For the text-containing cell, return its midpoint in [x, y] coordinate format. 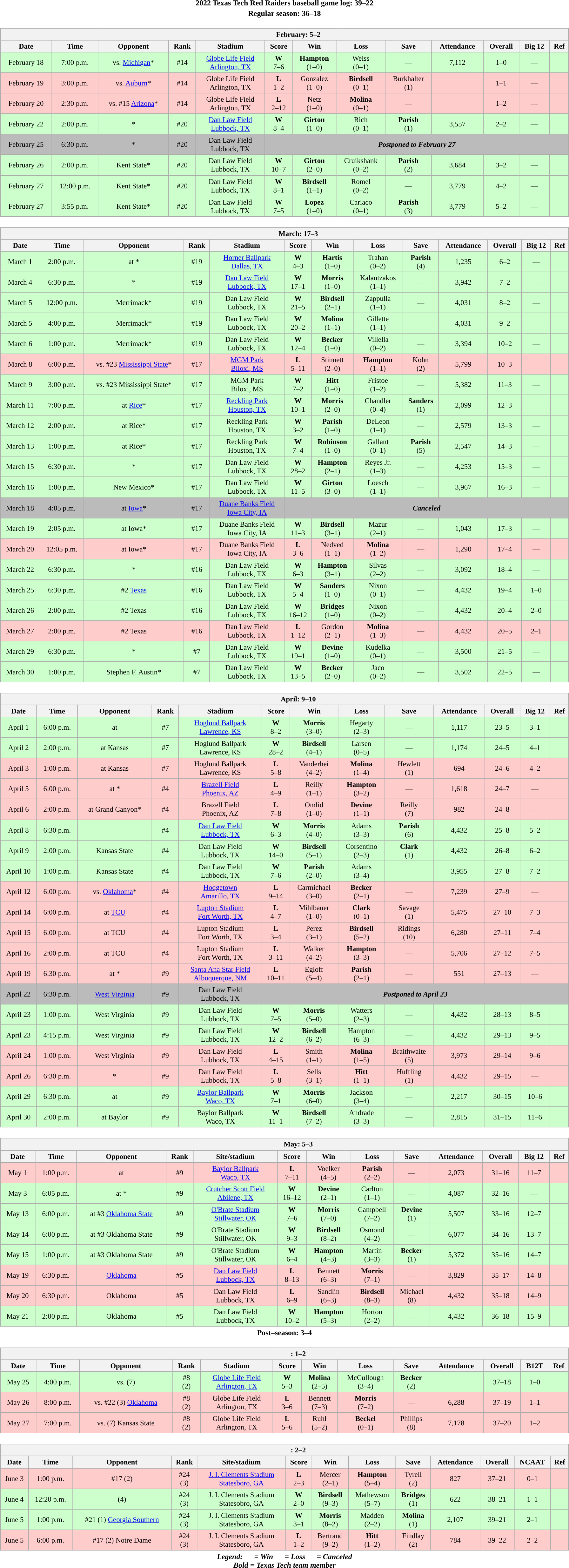
May 15 [18, 1255]
31–15 [502, 1117]
April 9 [18, 851]
Kohn(2) [420, 364]
L3–11 [276, 953]
27–11 [502, 933]
1,117 [459, 727]
Molina(0–1) [361, 104]
W11–5 [298, 487]
March 27 [20, 631]
vs. Oklahoma* [115, 891]
February 26 [26, 165]
Clark(1) [409, 851]
2–0 [536, 611]
W12–2 [276, 1035]
at Grand Canyon* [115, 809]
11–7 [534, 1173]
2,547 [463, 446]
17–3 [505, 529]
Girton(3–0) [332, 487]
Mazur(2–1) [378, 529]
Mathewson(5–7) [372, 1499]
27–12 [502, 953]
Bennett(6–3) [328, 1275]
Birdsell(2–1) [332, 302]
February 18 [26, 62]
Walker(4–2) [314, 953]
March: 17–3 [284, 233]
W19–1 [298, 651]
Hampton(3–1) [332, 569]
L6–9 [292, 1295]
#17 (2) [122, 1478]
Hampton(1–0) [314, 62]
W21–5 [298, 302]
Hegarty(2–3) [361, 727]
May 27 [18, 1423]
April 15 [18, 933]
13–7 [534, 1234]
Omlid(1–0) [314, 809]
9–6 [535, 1056]
Nixon(0–1) [378, 590]
Birdsell(0–1) [361, 83]
Hewlett(1) [409, 768]
May 19 [18, 1275]
W3–2 [298, 426]
Stephen F. Austin* [134, 672]
vs. Michigan* [133, 62]
W9–3 [292, 1234]
Phillips(8) [411, 1423]
vs. (7) Kansas State [126, 1423]
Campbell(7–2) [372, 1213]
Carmichael(3–0) [314, 891]
Molina(1–5) [361, 1056]
at Baylor [115, 1117]
14–7 [534, 1255]
Burkhalter(1) [408, 83]
4–1 [535, 748]
3,500 [463, 651]
March 20 [20, 549]
18–4 [505, 569]
April 26 [18, 1076]
Postponed to April 23 [415, 994]
March 22 [20, 569]
2:05 p.m. [62, 529]
Silvas(2–2) [378, 569]
Reilly(1–1) [314, 789]
Molina(1–1) [332, 323]
Rich(0–1) [361, 124]
W11–3 [298, 529]
34–16 [500, 1234]
38–21 [497, 1499]
4:15 p.m. [57, 1035]
Martin(3–3) [372, 1255]
Bridges(1) [413, 1499]
Clark(0–1) [361, 912]
15–3 [505, 467]
Mihlbauer(1–0) [314, 912]
Devine(1–1) [361, 809]
5,475 [459, 912]
Parish(1) [408, 124]
Hitt(1–1) [361, 1076]
Birdsell(5–1) [314, 851]
L3–4 [276, 933]
L8–13 [292, 1275]
3,973 [459, 1056]
39–22 [497, 1540]
April 24 [18, 1056]
5,799 [463, 364]
35–16 [500, 1255]
Parish(2–1) [361, 973]
3–1 [535, 727]
2,099 [463, 405]
March 16 [20, 487]
Reyes Jr.(1–3) [378, 467]
L9–14 [276, 891]
Hampton(5–3) [328, 1316]
April 12 [18, 891]
Tyrell(2) [413, 1478]
Birdsell(5–2) [361, 933]
Parish(6) [409, 830]
33–16 [500, 1213]
W14–0 [276, 851]
Jaco(0–2) [378, 672]
3,942 [463, 282]
W4–3 [298, 262]
784 [455, 1540]
Bennett(7–3) [319, 1403]
Larsen(0–5) [361, 748]
Savage(1) [409, 912]
Ruhl(5–2) [319, 1423]
16–3 [505, 487]
622 [455, 1499]
Nixon(0–2) [378, 611]
12–3 [505, 405]
3:55 p.m. [75, 206]
Parish(4) [420, 262]
6,077 [456, 1234]
694 [459, 768]
New Mexico* [134, 487]
7,178 [456, 1423]
3,955 [459, 871]
Gordon(2–1) [332, 631]
Hampton(1–1) [378, 364]
Birdsell(8–2) [328, 1234]
Postponed to February 27 [417, 145]
17–4 [505, 549]
6,280 [459, 933]
L4–7 [276, 912]
April 14 [18, 912]
Birdsell(8–3) [372, 1295]
15–9 [534, 1316]
Carlton(1–1) [372, 1193]
J. I. Clements StadiumStatesobro, GA [241, 1499]
W17–1 [298, 282]
Birdsell(3–1) [332, 529]
29–14 [502, 1056]
Bertrand(9–2) [330, 1540]
Gillette(1–1) [378, 323]
827 [455, 1478]
March 19 [20, 529]
Sanders(1–0) [332, 590]
Chandler(0–4) [378, 405]
Morris(7–1) [372, 1275]
April 30 [18, 1117]
14–8 [534, 1275]
March 18 [20, 508]
Morris(4–0) [314, 830]
Corsentino(2–3) [361, 851]
Hampton(4–3) [328, 1255]
7–4 [535, 933]
W2–0 [298, 1499]
W13–5 [298, 672]
1,043 [463, 529]
2,073 [456, 1173]
Netz(1–0) [314, 104]
March 8 [20, 364]
26–8 [502, 851]
Villella(0–2) [378, 344]
Hampton(3–3) [361, 953]
L4–15 [276, 1056]
Molina(2–5) [319, 1382]
39–21 [497, 1520]
L7–11 [292, 1173]
Hitt(1–2) [372, 1540]
27–8 [502, 871]
Michael(8) [412, 1295]
Egloff(5–4) [314, 973]
May 13 [18, 1213]
March 6 [20, 344]
3,092 [463, 569]
Morris(2–0) [332, 405]
14–3 [505, 446]
Kudelka(0–1) [378, 651]
5,372 [456, 1255]
Molina(1–3) [378, 631]
Hampton(3–2) [361, 789]
Watters(2–3) [361, 1015]
Stinnett(2–0) [332, 364]
13–3 [505, 426]
Devine(2–1) [328, 1193]
W8–1 [279, 186]
Adams(3–4) [361, 871]
B12T [535, 1366]
May 14 [18, 1234]
5,382 [463, 384]
3,684 [457, 165]
May 26 [18, 1403]
April 6 [18, 809]
April 19 [18, 973]
March 12 [20, 426]
April: 9–10 [284, 699]
28–13 [502, 1015]
Devine(1–0) [332, 651]
7,112 [457, 62]
Huffling(1) [409, 1076]
Gallant(0–1) [378, 446]
Weiss(0–1) [361, 62]
Robinson(1–0) [332, 446]
April 29 [18, 1097]
24–6 [502, 768]
9–5 [535, 1035]
Findlay(2) [413, 1540]
12:20 p.m. [50, 1499]
23–5 [502, 727]
NCAAT [532, 1462]
3,967 [463, 487]
L5–11 [298, 364]
L10–11 [276, 973]
Birdsell(4–1) [314, 748]
Hitt(1–0) [332, 384]
Zappulla(1–1) [378, 302]
(4) [122, 1499]
DeLeon(1–1) [378, 426]
Parish(3) [408, 206]
Crutcher Scott FieldAbilene, TX [236, 1193]
W6–4 [292, 1255]
W7–1 [276, 1097]
April 8 [18, 830]
3,394 [463, 344]
982 [459, 809]
10–2 [505, 344]
May 3 [18, 1193]
Reilly(7) [409, 809]
6:05 p.m. [56, 1193]
Parish(2–0) [314, 871]
April 16 [18, 953]
24–8 [502, 809]
20–4 [505, 611]
Devine(1) [412, 1213]
W7–4 [298, 446]
Smith(1–1) [314, 1056]
1,290 [463, 549]
McCullough(3–4) [365, 1382]
Mercer(2–1) [330, 1478]
Birdsell(9–3) [330, 1499]
Perez(3–1) [314, 933]
March 30 [20, 672]
1,618 [459, 789]
Osmond(4–2) [372, 1234]
vs. #15 Arizona* [133, 104]
Morris(7–2) [365, 1403]
W20–2 [298, 323]
#21 (1) Georgia Southern [122, 1520]
1,235 [463, 262]
Morris(3–0) [314, 727]
35–17 [500, 1275]
June 3 [15, 1478]
12:05 p.m. [62, 549]
May 21 [18, 1316]
March 9 [20, 384]
27–10 [502, 912]
6,288 [456, 1403]
Cariaco(0–1) [361, 206]
9–2 [505, 323]
27–13 [502, 973]
L5–6 [287, 1423]
L2–12 [279, 104]
W10–2 [292, 1316]
8–5 [535, 1015]
Molina(1) [413, 1520]
Morris(5–0) [314, 1015]
32–16 [500, 1193]
2,579 [463, 426]
Molina(1–4) [361, 768]
37–21 [497, 1478]
Vanderhei(4–2) [314, 768]
Andrade(3–3) [361, 1117]
March 25 [20, 590]
20–5 [505, 631]
2,217 [459, 1097]
Morris(6–0) [314, 1097]
Nedved(1–1) [332, 549]
May 1 [18, 1173]
L7–8 [276, 809]
7,239 [459, 891]
W7–2 [298, 384]
Santa Ana Star FieldAlbuquerque, NM [220, 973]
Morris(1–0) [332, 282]
3–2 [501, 165]
April 3 [18, 768]
Madden(2–2) [372, 1520]
W5–4 [298, 590]
Morris(7–0) [328, 1213]
Sells(3–1) [314, 1076]
Parish(1–0) [332, 426]
Birdsell(1–1) [314, 186]
Horton(2–2) [372, 1316]
W3–1 [298, 1520]
L1–12 [298, 631]
21–5 [505, 651]
February 20 [26, 104]
February 25 [26, 145]
Horner BallparkDallas, TX [247, 262]
Parish(2–2) [372, 1173]
36–18 [500, 1316]
Lopez(1–0) [314, 206]
Girton(1–0) [314, 124]
March 11 [20, 405]
8:00 p.m. [58, 1403]
Birdsell(6–2) [314, 1035]
29–13 [502, 1035]
7–5 [535, 953]
W11–1 [276, 1117]
30–15 [502, 1097]
5,507 [456, 1213]
May 25 [18, 1382]
Fristoe(1–2) [378, 384]
551 [459, 973]
25–8 [502, 830]
February 19 [26, 83]
W10–7 [279, 165]
: 1–2 [284, 1354]
Cruikshank(0–2) [361, 165]
Braithwaite(5) [409, 1056]
W12–4 [298, 344]
14–9 [534, 1295]
Becker(2–0) [332, 672]
19–4 [505, 590]
Molina(1–2) [378, 549]
Canceled [426, 508]
Adams(3–3) [361, 830]
2,815 [459, 1117]
Ridings(10) [409, 933]
Bridges(1–0) [332, 611]
Sandlin(6–3) [328, 1295]
Becker(2) [411, 1382]
Gonzalez(1–0) [314, 83]
March 26 [20, 611]
#17 (2) Notre Dame [122, 1540]
37–18 [502, 1382]
31–16 [500, 1173]
Sanders(1) [420, 405]
April 22 [18, 994]
April 1 [18, 727]
Parish(2) [408, 165]
27–9 [502, 891]
April 10 [18, 871]
Kalantzakos(1–1) [378, 282]
W8–4 [279, 124]
24–7 [502, 789]
Girton(2–0) [314, 165]
35–18 [500, 1295]
March 4 [20, 282]
March 1 [20, 262]
11–3 [505, 384]
W8–2 [276, 727]
37–19 [502, 1403]
3,557 [457, 124]
2:30 p.m. [75, 104]
Hartis(1–0) [332, 262]
3,829 [456, 1275]
W10–1 [298, 405]
37–20 [502, 1423]
L4–9 [276, 789]
Hampton(6–3) [361, 1035]
Loesch(1–1) [378, 487]
10–3 [505, 364]
March 29 [20, 651]
11–6 [535, 1117]
22–5 [505, 672]
W5–3 [287, 1382]
10–6 [535, 1097]
Becker(1–0) [332, 344]
vs. Auburn* [133, 83]
April 2 [18, 748]
4,087 [456, 1193]
Jackson(3–4) [361, 1097]
4:05 p.m. [62, 508]
Morris(8–2) [330, 1520]
0–1 [532, 1478]
Becker(1) [412, 1255]
24–5 [502, 748]
Romel(0–2) [361, 186]
vs. (7) [126, 1382]
29–15 [502, 1076]
: 2–2 [284, 1450]
Beckel(0–1) [365, 1423]
May: 5–3 [284, 1144]
March 13 [20, 446]
April 5 [18, 789]
Voelker(4–5) [328, 1173]
May 20 [18, 1295]
Becker(2–1) [361, 891]
vs. #22 (3) Oklahoma [126, 1403]
Birdsell(7–2) [314, 1117]
Hampton(2–1) [332, 467]
1,174 [459, 748]
June 4 [15, 1499]
7–3 [535, 912]
Trahan(0–2) [378, 262]
February 22 [26, 124]
5,706 [459, 953]
8–2 [505, 302]
2,107 [455, 1520]
4,253 [463, 467]
L2–3 [298, 1478]
Parish(5) [420, 446]
Hampton(5–4) [372, 1478]
March 15 [20, 467]
HodgetownAmarillo, TX [220, 891]
3,502 [463, 672]
12–7 [534, 1213]
February: 5–2 [284, 34]
